For the text-containing cell, return its midpoint in (x, y) coordinate format. 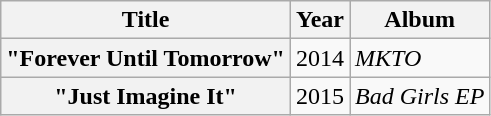
Album (420, 20)
"Just Imagine It" (146, 96)
MKTO (420, 58)
Title (146, 20)
2014 (320, 58)
"Forever Until Tomorrow" (146, 58)
Year (320, 20)
Bad Girls EP (420, 96)
2015 (320, 96)
